Search for the cell housing the specified text and yield its [X, Y] center coordinate. 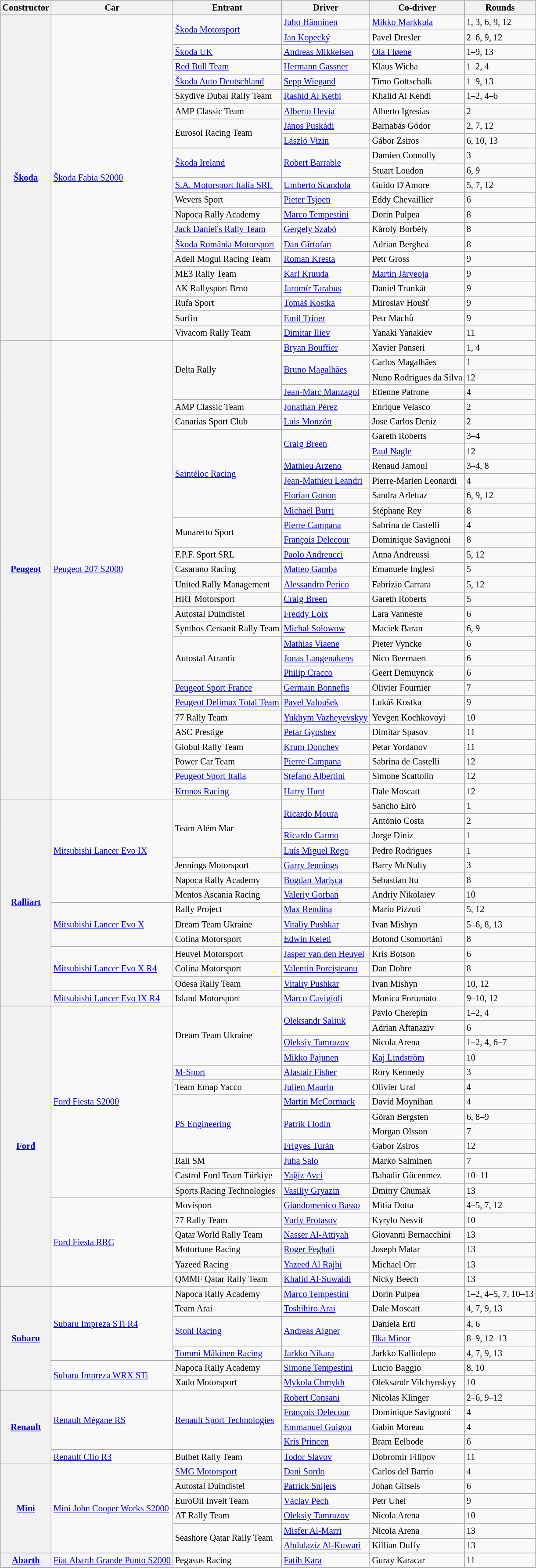
Xavier Panseri [417, 348]
Gabor Zsiros [417, 1146]
Kaj Lindström [417, 1057]
Killian Duffy [417, 1546]
Etienne Patrone [417, 392]
Sancho Eiró [417, 806]
8, 10 [500, 1368]
Morgan Olsson [417, 1131]
Martin McCormack [326, 1102]
Motortune Racing [227, 1249]
Movisport [227, 1205]
ASC Prestige [227, 732]
Mini John Cooper Works S2000 [112, 1508]
Car [112, 7]
Mario Pizzuti [417, 909]
Dimitar Spasov [417, 732]
Khalid Al-Suwaidi [326, 1279]
Dobromir Filipov [417, 1457]
Patrik Flodin [326, 1124]
Renault Sport Technologies [227, 1420]
Garry Jennings [326, 865]
Gabin Moreau [417, 1427]
QMMF Qatar Rally Team [227, 1279]
Ford [26, 1146]
Krum Donchev [326, 747]
Germain Bonnefis [326, 688]
Dmitry Chumak [417, 1191]
Pieter Tsjoen [326, 200]
Eddy Chevaillier [417, 200]
Nicky Beech [417, 1279]
Lucio Baggio [417, 1368]
Škoda Auto Deutschland [227, 82]
Island Motorsport [227, 998]
Bogdan Marișca [326, 880]
Stéphane Rey [417, 511]
Rufa Sport [227, 303]
Constructor [26, 7]
Klaus Wicha [417, 67]
Entrant [227, 7]
Anna Andreussi [417, 555]
Jose Carlos Deniz [417, 422]
Frigyes Turán [326, 1146]
AK Rallysport Brno [227, 289]
Castrol Ford Team Türkiye [227, 1176]
Ola Fløene [417, 52]
Gergely Szabó [326, 229]
Michał Sołowow [326, 629]
Emanuele Inglesi [417, 569]
Vasiliy Gryazin [326, 1191]
6, 9, 12 [500, 496]
Heuvel Motorsport [227, 954]
6, 8–9 [500, 1117]
Rounds [500, 7]
Ilka Minor [417, 1338]
Delta Rally [227, 370]
János Puskádi [326, 126]
Mitsubishi Lancer Evo X R4 [112, 968]
4, 6 [500, 1324]
Kyrylo Nesvit [417, 1220]
Renault Mégane RS [112, 1420]
Co-driver [417, 7]
M-Sport [227, 1072]
Ford Fiesta RRC [112, 1242]
Nicolas Klinger [417, 1398]
Petar Gyoshev [326, 732]
Rory Kennedy [417, 1072]
Lukáš Kostka [417, 703]
Skydive Dubai Rally Team [227, 96]
Xado Motorsport [227, 1383]
Tomáš Kostka [326, 303]
5, 7, 12 [500, 185]
Julien Maurin [326, 1087]
Vivacom Rally Team [227, 333]
Edwin Keleti [326, 939]
Jean-Mathieu Leandri [326, 481]
Autostal Atrantic [227, 658]
Bahadir Gücenmez [417, 1176]
Misfer Al-Marri [326, 1531]
Yanaki Yanakiev [417, 333]
AT Rally Team [227, 1516]
Andriy Nikolaiev [417, 895]
Peugeot 207 S2000 [112, 569]
Ford Fiesta S2000 [112, 1102]
Hermann Gassner [326, 67]
Mikko Markkula [417, 22]
Fatih Kara [326, 1560]
Škoda Fabia S2000 [112, 177]
Ricardo Carmo [326, 836]
Yukhym Vazheyevskyy [326, 717]
Mini [26, 1508]
9–10, 12 [500, 998]
Yazeed Al Rajhi [326, 1264]
Adell Mogul Racing Team [227, 259]
1–2, 4–5, 7, 10–13 [500, 1294]
Seashore Qatar Rally Team [227, 1538]
Kris Botson [417, 954]
Khalid Al Kendi [417, 96]
Matteo Gamba [326, 569]
Adrian Berghea [417, 244]
Jarkko Kalliolepo [417, 1353]
Dan Gîrtofan [326, 244]
Luís Miguel Rego [326, 851]
Paolo Andreucci [326, 555]
Škoda România Motorsport [227, 244]
Max Rendina [326, 909]
2, 7, 12 [500, 126]
Pavel Valoušek [326, 703]
Škoda UK [227, 52]
Károly Borbély [417, 229]
Jennings Motorsport [227, 865]
F.P.F. Sport SRL [227, 555]
Dan Dobre [417, 969]
Marco Cavigioli [326, 998]
Canarias Sport Club [227, 422]
Gábor Zsiros [417, 141]
Wevers Sport [227, 200]
Sandra Arlettaz [417, 496]
Power Car Team [227, 762]
Simone Scattolin [417, 776]
Bruno Magalhães [326, 370]
Roman Kresta [326, 259]
Robert Barrable [326, 163]
Alessandro Perico [326, 584]
Rali SM [227, 1161]
Škoda Ireland [227, 163]
Alastair Fisher [326, 1072]
Stefano Albertini [326, 776]
Mathias Viaene [326, 644]
Jarkko Nikara [326, 1353]
David Moynihan [417, 1102]
António Costa [417, 821]
Dani Sordo [326, 1471]
Synthos Cersanit Rally Team [227, 629]
3–4 [500, 436]
2–6, 9–12 [500, 1398]
Oleksandr Saliuk [326, 1020]
1, 3, 6, 9, 12 [500, 22]
Yevgen Kochkovoyi [417, 717]
Petr Machů [417, 318]
Juho Hänninen [326, 22]
Maciek Baran [417, 629]
Renault [26, 1427]
Andreas Aigner [326, 1331]
Timo Gottschalk [417, 82]
Pieter Vyncke [417, 644]
Jorge Diniz [417, 836]
Oleksandr Vilchynskyy [417, 1383]
Adrian Aftanaziv [417, 1028]
Yağiz Avci [326, 1176]
Michaël Burri [326, 511]
Jasper van den Heuvel [326, 954]
Kris Princen [326, 1442]
Renaud Jamoul [417, 466]
1, 4 [500, 348]
S.A. Motorsport Italia SRL [227, 185]
Munaretto Sport [227, 532]
Roger Feghali [326, 1249]
Robert Consani [326, 1398]
Guray Karacar [417, 1560]
Florian Gonon [326, 496]
Subaru [26, 1338]
Joseph Matar [417, 1249]
PS Engineering [227, 1124]
Subaru Impreza WRX STi [112, 1375]
Václav Pech [326, 1501]
Giovanni Bernacchini [417, 1235]
Subaru Impreza STi R4 [112, 1323]
Geert Demuynck [417, 673]
Pavel Dresler [417, 37]
Mentos Ascania Racing [227, 895]
Valeriy Gorban [326, 895]
SMG Motorsport [227, 1471]
Petar Yordanov [417, 747]
Team Além Mar [227, 829]
Nuno Rodrigues da Silva [417, 377]
Bryan Bouffier [326, 348]
Patrick Snijers [326, 1486]
Juha Salo [326, 1161]
Stuart Loudon [417, 170]
Fabrizio Carrara [417, 584]
Abdulaziz Al-Kuwari [326, 1546]
Pavlo Cherepin [417, 1013]
Mitsubishi Lancer Evo IX [112, 851]
Nasser Al-Attiyah [326, 1235]
Peugeot Delimax Total Team [227, 703]
Ricardo Moura [326, 814]
Giandomenico Basso [326, 1205]
Botond Csomortáni [417, 939]
Johan Gitsels [417, 1486]
Mathieu Arzeno [326, 466]
Pedro Rodrigues [417, 851]
Mitsubishi Lancer Evo X [112, 924]
Jean-Marc Manzagol [326, 392]
Barnabás Gódor [417, 126]
Daniel Trunkát [417, 289]
6, 10, 13 [500, 141]
United Rally Management [227, 584]
Jack Daniel's Rally Team [227, 229]
Team Arai [227, 1309]
Luis Monzón [326, 422]
Rally Project [227, 909]
Carlos del Barrio [417, 1471]
Jonas Langenakens [326, 658]
2–6, 9, 12 [500, 37]
Yuriy Protasov [326, 1220]
Škoda Motorsport [227, 30]
HRT Motorsport [227, 599]
Emmanuel Guigou [326, 1427]
Stohl Racing [227, 1331]
4–5, 7, 12 [500, 1205]
Alberto Hevia [326, 111]
Lara Vanneste [417, 614]
EuroOil Invelt Team [227, 1501]
10, 12 [500, 984]
Mykola Chmykh [326, 1383]
Jaromír Tarabus [326, 289]
Alberto Igresias [417, 111]
5–6, 8, 13 [500, 924]
Sepp Wiegand [326, 82]
Todor Slavov [326, 1457]
Odesa Rally Team [227, 984]
Peugeot [26, 569]
Michael Orr [417, 1264]
Martin Järveoja [417, 274]
Harry Hunt [326, 791]
Mitia Dotta [417, 1205]
Philip Cracco [326, 673]
1–2, 4–6 [500, 96]
Sebastian Itu [417, 880]
Petr Uhel [417, 1501]
Peugeot Sport Italia [227, 776]
Saintéloc Racing [227, 473]
Emil Triner [326, 318]
Toshihiro Arai [326, 1309]
Mitsubishi Lancer Evo IX R4 [112, 998]
Yazeed Racing [227, 1264]
Valentin Porcișteanu [326, 969]
Olivier Ural [417, 1087]
8–9, 12–13 [500, 1338]
Olivier Fournier [417, 688]
Tommi Mäkinen Racing [227, 1353]
Bulbet Rally Team [227, 1457]
Göran Bergsten [417, 1117]
Monica Fortunato [417, 998]
Guido D'Amore [417, 185]
László Vizin [326, 141]
Dimitar Iliev [326, 333]
Nico Beernaert [417, 658]
Red Bull Team [227, 67]
Miroslav Houšť [417, 303]
Marko Salminen [417, 1161]
Simone Tempestini [326, 1368]
Peugeot Sport France [227, 688]
10–11 [500, 1176]
Driver [326, 7]
Carlos Magalhães [417, 362]
Freddy Loix [326, 614]
Renault Clio R3 [112, 1457]
Karl Kruuda [326, 274]
Mikko Pajunen [326, 1057]
Andreas Mikkelsen [326, 52]
Pierre-Marien Leonardi [417, 481]
Kronos Racing [227, 791]
Sports Racing Technologies [227, 1191]
Barry McNulty [417, 865]
Umberto Scandola [326, 185]
Bram Eelbode [417, 1442]
Globul Rally Team [227, 747]
Petr Gross [417, 259]
Qatar World Rally Team [227, 1235]
Team Emap Yacco [227, 1087]
Surfin [227, 318]
Pegasus Racing [227, 1560]
Rashid Al Ketbi [326, 96]
Damien Connolly [417, 156]
Fiat Abarth Grande Punto S2000 [112, 1560]
Enrique Velasco [417, 407]
Eurosol Racing Team [227, 134]
Casarano Racing [227, 569]
Jonathan Pérez [326, 407]
Daniela Ertl [417, 1324]
ME3 Rally Team [227, 274]
Ralliart [26, 902]
3–4, 8 [500, 466]
Škoda [26, 177]
Paul Nagle [417, 451]
1–2, 4, 6–7 [500, 1043]
Jan Kopecký [326, 37]
Abarth [26, 1560]
